Pinpoint the cell where the given text exists, returning its (X, Y) midpoint coordinate. 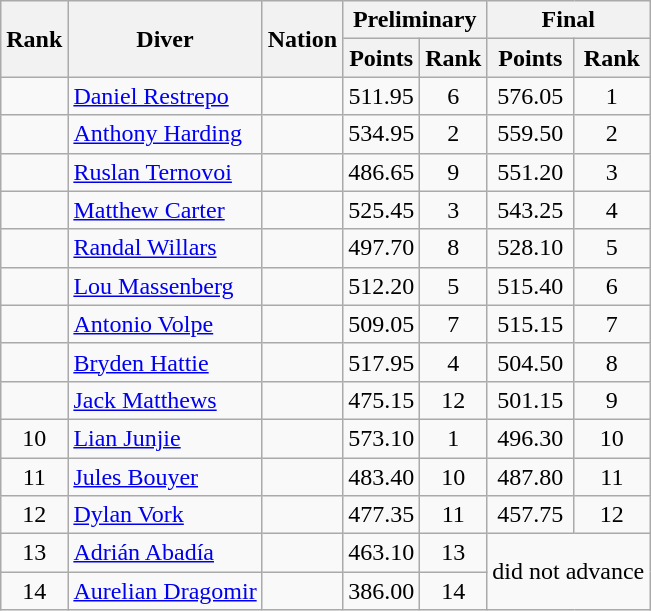
Lou Massenberg (165, 286)
483.40 (382, 477)
Jules Bouyer (165, 477)
Aurelian Dragomir (165, 591)
Antonio Volpe (165, 324)
Adrián Abadía (165, 553)
Matthew Carter (165, 210)
457.75 (530, 515)
559.50 (530, 134)
Lian Junjie (165, 438)
511.95 (382, 96)
486.65 (382, 172)
Randal Willars (165, 248)
504.50 (530, 362)
Anthony Harding (165, 134)
576.05 (530, 96)
Bryden Hattie (165, 362)
573.10 (382, 438)
496.30 (530, 438)
475.15 (382, 400)
515.40 (530, 286)
477.35 (382, 515)
487.80 (530, 477)
512.20 (382, 286)
did not advance (568, 572)
Jack Matthews (165, 400)
515.15 (530, 324)
386.00 (382, 591)
Preliminary (415, 20)
Dylan Vork (165, 515)
Final (568, 20)
509.05 (382, 324)
525.45 (382, 210)
517.95 (382, 362)
501.15 (530, 400)
551.20 (530, 172)
Nation (302, 39)
463.10 (382, 553)
528.10 (530, 248)
Diver (165, 39)
497.70 (382, 248)
543.25 (530, 210)
Ruslan Ternovoi (165, 172)
Daniel Restrepo (165, 96)
534.95 (382, 134)
